Pinpoint the cell where the given text exists, returning its (x, y) midpoint coordinate. 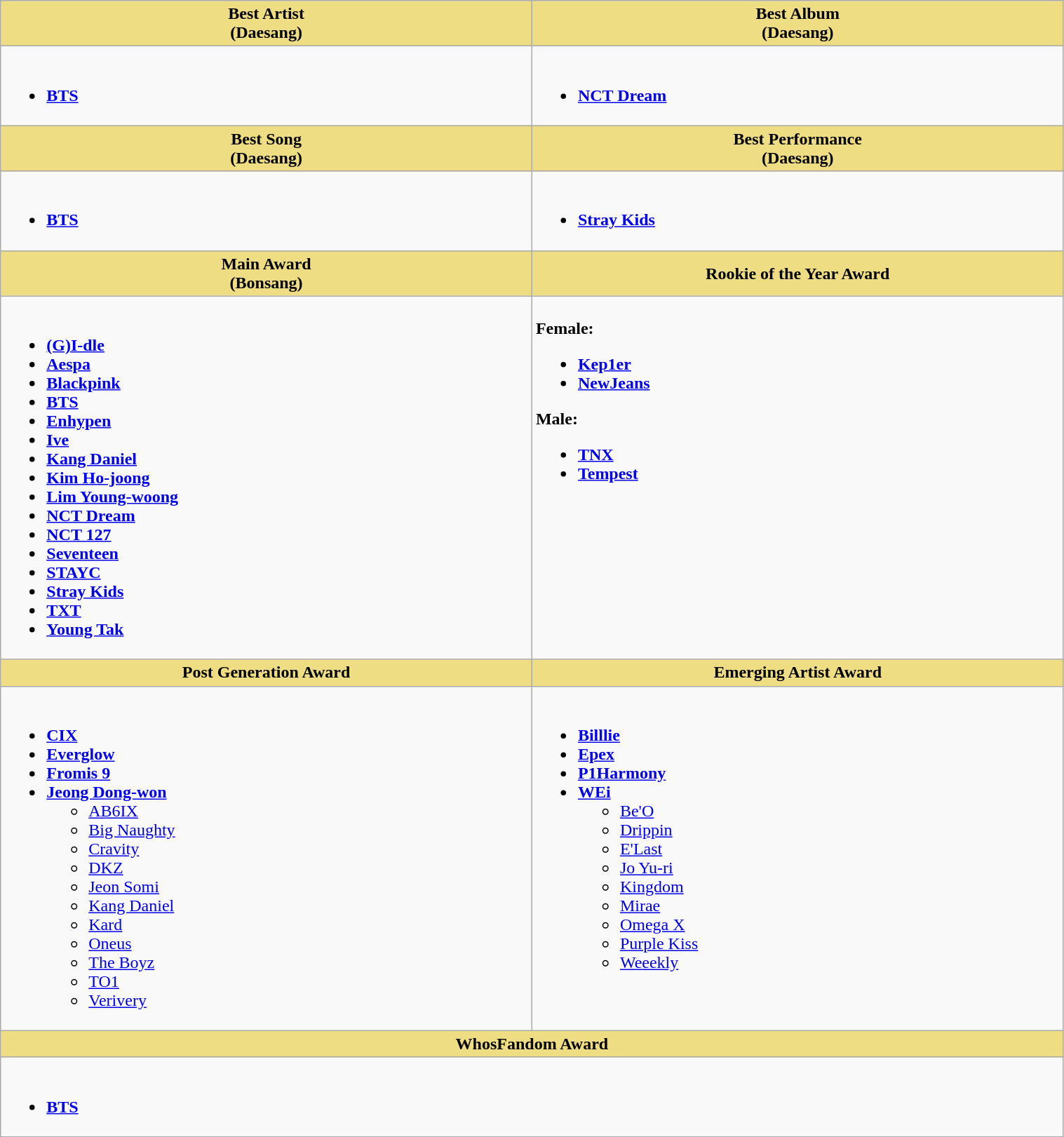
Best Song(Daesang) (267, 149)
Rookie of the Year Award (797, 274)
CIXEverglowFromis 9Jeong Dong-wonAB6IXBig NaughtyCravityDKZJeon SomiKang DanielKardOneusThe BoyzTO1Verivery (267, 859)
Best Performance(Daesang) (797, 149)
Best Album(Daesang) (797, 24)
Post Generation Award (267, 673)
Main Award(Bonsang) (267, 274)
(G)I-dleAespaBlackpinkBTSEnhypenIveKang DanielKim Ho-joongLim Young-woongNCT DreamNCT 127SeventeenSTAYCStray KidsTXTYoung Tak (267, 478)
Best Artist(Daesang) (267, 24)
Female:Kep1erNewJeans Male:TNXTempest (797, 478)
BilllieEpexP1HarmonyWEiBe'ODrippinE'LastJo Yu-riKingdomMiraeOmega XPurple KissWeeekly (797, 859)
WhosFandom Award (532, 1044)
Stray Kids (797, 210)
NCT Dream (797, 86)
Emerging Artist Award (797, 673)
